Detect which cell encompasses the target text, then output its (X, Y) center coordinate. 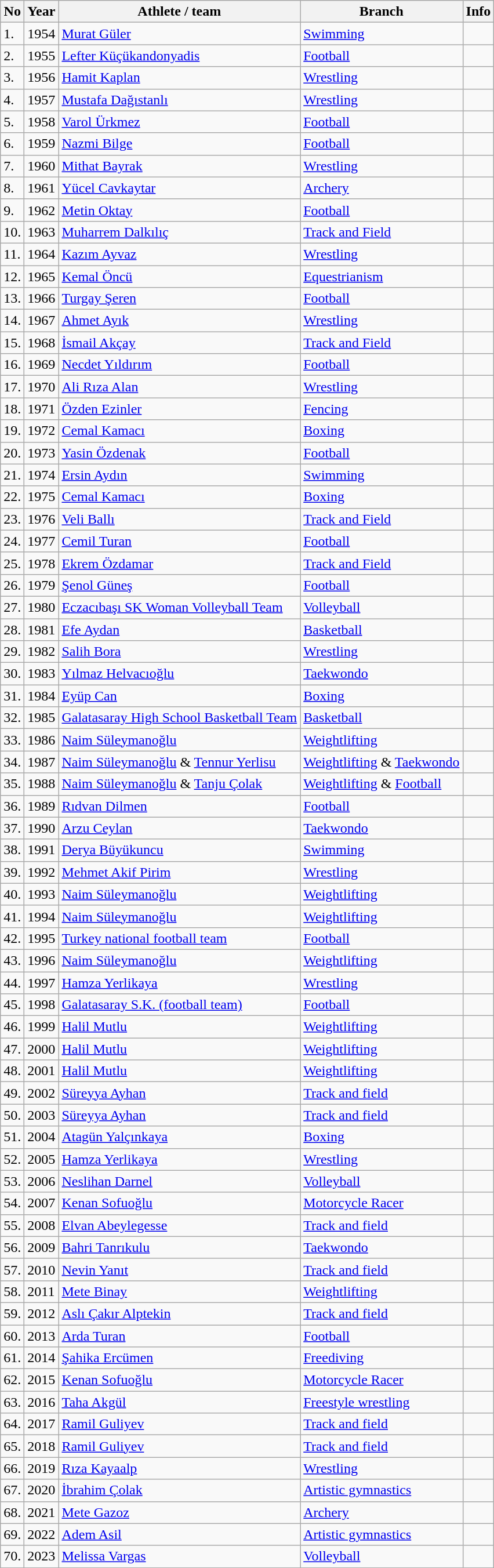
2011 (42, 1291)
1. (13, 34)
Rıza Kayaalp (180, 1468)
Yasin Özdenak (180, 453)
10. (13, 232)
40. (13, 894)
1972 (42, 431)
43. (13, 960)
1960 (42, 166)
1961 (42, 188)
20. (13, 453)
Ekrem Özdamar (180, 563)
64. (13, 1424)
Yücel Cavkaytar (180, 188)
1956 (42, 78)
2. (13, 56)
2002 (42, 1093)
1959 (42, 144)
2017 (42, 1424)
Murat Güler (180, 34)
56. (13, 1247)
Rıdvan Dilmen (180, 806)
1971 (42, 409)
53. (13, 1181)
İsmail Akçay (180, 343)
Taha Akgül (180, 1402)
2021 (42, 1512)
1984 (42, 696)
62. (13, 1380)
2015 (42, 1380)
Efe Aydan (180, 629)
Varol Ürkmez (180, 122)
1996 (42, 960)
48. (13, 1071)
34. (13, 762)
1986 (42, 740)
Fencing (382, 409)
Eyüp Can (180, 696)
2020 (42, 1490)
1969 (42, 365)
1999 (42, 1027)
2013 (42, 1335)
Year (42, 12)
41. (13, 916)
1954 (42, 34)
1977 (42, 541)
Derya Büyükuncu (180, 850)
Neslihan Darnel (180, 1181)
21. (13, 475)
67. (13, 1490)
1989 (42, 806)
2014 (42, 1358)
37. (13, 828)
1983 (42, 674)
13. (13, 299)
1979 (42, 585)
2004 (42, 1137)
3. (13, 78)
65. (13, 1446)
Naim Süleymanoğlu & Tennur Yerlisu (180, 762)
14. (13, 321)
Mete Binay (180, 1291)
Bahri Tanrıkulu (180, 1247)
18. (13, 409)
2009 (42, 1247)
6. (13, 144)
27. (13, 607)
66. (13, 1468)
1967 (42, 321)
Mete Gazoz (180, 1512)
1955 (42, 56)
Turkey national football team (180, 938)
1990 (42, 828)
Veli Ballı (180, 519)
Ali Rıza Alan (180, 387)
5. (13, 122)
1957 (42, 100)
63. (13, 1402)
Turgay Şeren (180, 299)
19. (13, 431)
Şahika Ercümen (180, 1358)
7. (13, 166)
Nevin Yanıt (180, 1269)
17. (13, 387)
1985 (42, 718)
1958 (42, 122)
1978 (42, 563)
30. (13, 674)
49. (13, 1093)
Melissa Vargas (180, 1556)
1994 (42, 916)
Özden Ezinler (180, 409)
2001 (42, 1071)
69. (13, 1534)
Mustafa Dağıstanlı (180, 100)
39. (13, 872)
1970 (42, 387)
Arzu Ceylan (180, 828)
24. (13, 541)
Yılmaz Helvacıoğlu (180, 674)
1962 (42, 210)
Aslı Çakır Alptekin (180, 1313)
1980 (42, 607)
44. (13, 983)
Branch (382, 12)
1976 (42, 519)
1981 (42, 629)
32. (13, 718)
Nazmi Bilge (180, 144)
İbrahim Çolak (180, 1490)
Mithat Bayrak (180, 166)
2005 (42, 1159)
Naim Süleymanoğlu & Tanju Çolak (180, 784)
1963 (42, 232)
54. (13, 1203)
1968 (42, 343)
Adem Asil (180, 1534)
Hamit Kaplan (180, 78)
Mehmet Akif Pirim (180, 872)
1966 (42, 299)
16. (13, 365)
1991 (42, 850)
35. (13, 784)
Kemal Öncü (180, 277)
42. (13, 938)
Freestyle wrestling (382, 1402)
1987 (42, 762)
Muharrem Dalkılıç (180, 232)
2000 (42, 1049)
Kazım Ayvaz (180, 254)
Freediving (382, 1358)
Ahmet Ayık (180, 321)
Info (478, 12)
1973 (42, 453)
70. (13, 1556)
31. (13, 696)
1998 (42, 1005)
12. (13, 277)
2019 (42, 1468)
9. (13, 210)
Lefter Küçükandonyadis (180, 56)
Ersin Aydın (180, 475)
50. (13, 1115)
2023 (42, 1556)
1995 (42, 938)
26. (13, 585)
1992 (42, 872)
Atagün Yalçınkaya (180, 1137)
Athlete / team (180, 12)
2003 (42, 1115)
Galatasaray High School Basketball Team (180, 718)
Metin Oktay (180, 210)
Necdet Yıldırım (180, 365)
Şenol Güneş (180, 585)
38. (13, 850)
2022 (42, 1534)
8. (13, 188)
45. (13, 1005)
No (13, 12)
4. (13, 100)
Cemil Turan (180, 541)
61. (13, 1358)
Arda Turan (180, 1335)
Elvan Abeylegesse (180, 1225)
Salih Bora (180, 652)
47. (13, 1049)
2012 (42, 1313)
2006 (42, 1181)
2008 (42, 1225)
1975 (42, 497)
29. (13, 652)
1965 (42, 277)
52. (13, 1159)
2016 (42, 1402)
15. (13, 343)
2018 (42, 1446)
2010 (42, 1269)
11. (13, 254)
28. (13, 629)
Eczacıbaşı SK Woman Volleyball Team (180, 607)
22. (13, 497)
51. (13, 1137)
Weightlifting & Football (382, 784)
Galatasaray S.K. (football team) (180, 1005)
1982 (42, 652)
1964 (42, 254)
46. (13, 1027)
58. (13, 1291)
57. (13, 1269)
23. (13, 519)
55. (13, 1225)
Weightlifting & Taekwondo (382, 762)
1974 (42, 475)
2007 (42, 1203)
59. (13, 1313)
33. (13, 740)
1993 (42, 894)
25. (13, 563)
1997 (42, 983)
1988 (42, 784)
36. (13, 806)
68. (13, 1512)
60. (13, 1335)
Equestrianism (382, 277)
